Capture the cell that displays the provided text and extract its [x, y] central coordinate. 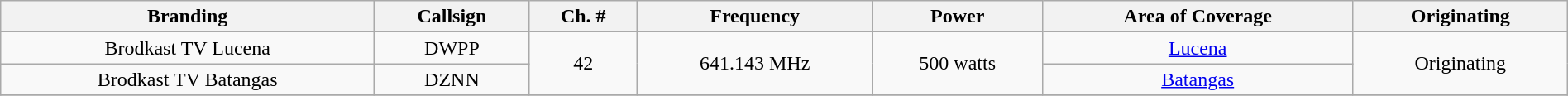
Brodkast TV Batangas [188, 79]
Area of Coverage [1198, 17]
Power [958, 17]
500 watts [958, 64]
Brodkast TV Lucena [188, 48]
641.143 MHz [754, 64]
DZNN [452, 79]
Callsign [452, 17]
42 [583, 64]
Lucena [1198, 48]
Batangas [1198, 79]
Frequency [754, 17]
DWPP [452, 48]
Branding [188, 17]
Ch. # [583, 17]
